Find where the given text appears and provide that cell's center as [X, Y] coordinate. 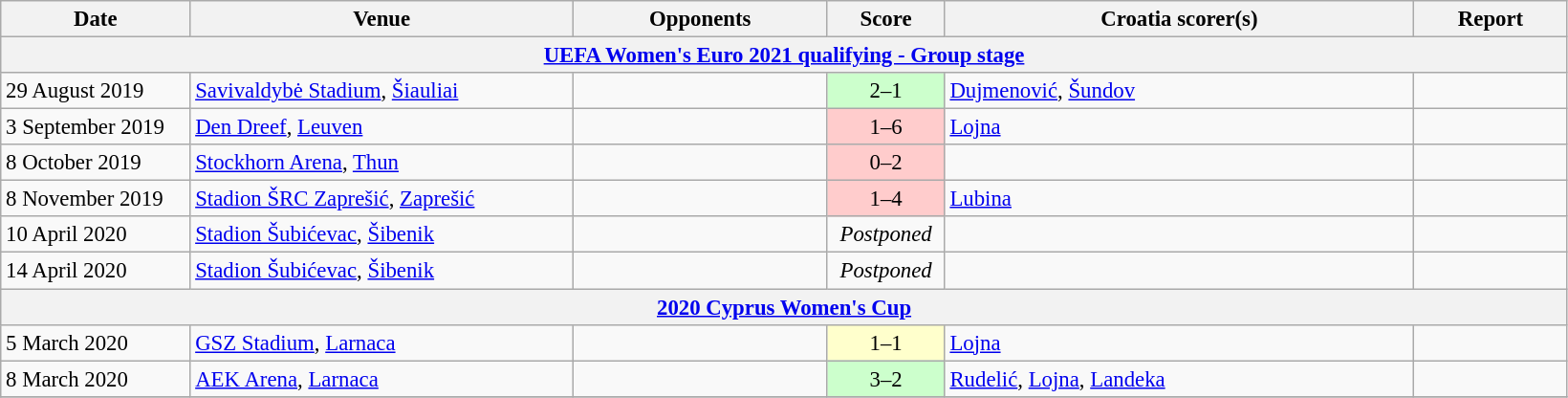
1–6 [885, 127]
5 March 2020 [96, 343]
UEFA Women's Euro 2021 qualifying - Group stage [784, 55]
Dujmenović, Šundov [1180, 91]
8 November 2019 [96, 199]
8 October 2019 [96, 163]
Score [885, 19]
2–1 [885, 91]
14 April 2020 [96, 271]
Croatia scorer(s) [1180, 19]
1–4 [885, 199]
Lubina [1180, 199]
Venue [382, 19]
AEK Arena, Larnaca [382, 379]
GSZ Stadium, Larnaca [382, 343]
10 April 2020 [96, 234]
2020 Cyprus Women's Cup [784, 307]
Date [96, 19]
0–2 [885, 163]
Report [1492, 19]
Stockhorn Arena, Thun [382, 163]
Rudelić, Lojna, Landeka [1180, 379]
Savivaldybė Stadium, Šiauliai [382, 91]
Den Dreef, Leuven [382, 127]
1–1 [885, 343]
3–2 [885, 379]
29 August 2019 [96, 91]
8 March 2020 [96, 379]
Opponents [700, 19]
3 September 2019 [96, 127]
Stadion ŠRC Zaprešić, Zaprešić [382, 199]
